Output the (x, y) coordinate of the center of the cell containing the given text.  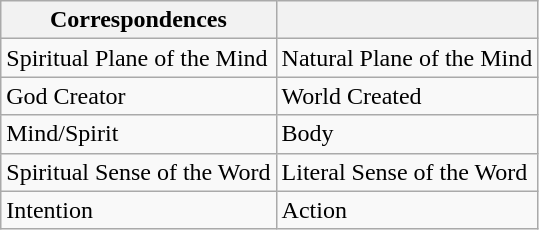
Spiritual Plane of the Mind (138, 58)
God Creator (138, 96)
Literal Sense of the Word (407, 172)
Intention (138, 210)
Body (407, 134)
Correspondences (138, 20)
Action (407, 210)
Spiritual Sense of the Word (138, 172)
World Created (407, 96)
Natural Plane of the Mind (407, 58)
Mind/Spirit (138, 134)
